Return the (x, y) coordinate for the center point of the cell that contains the specified text.  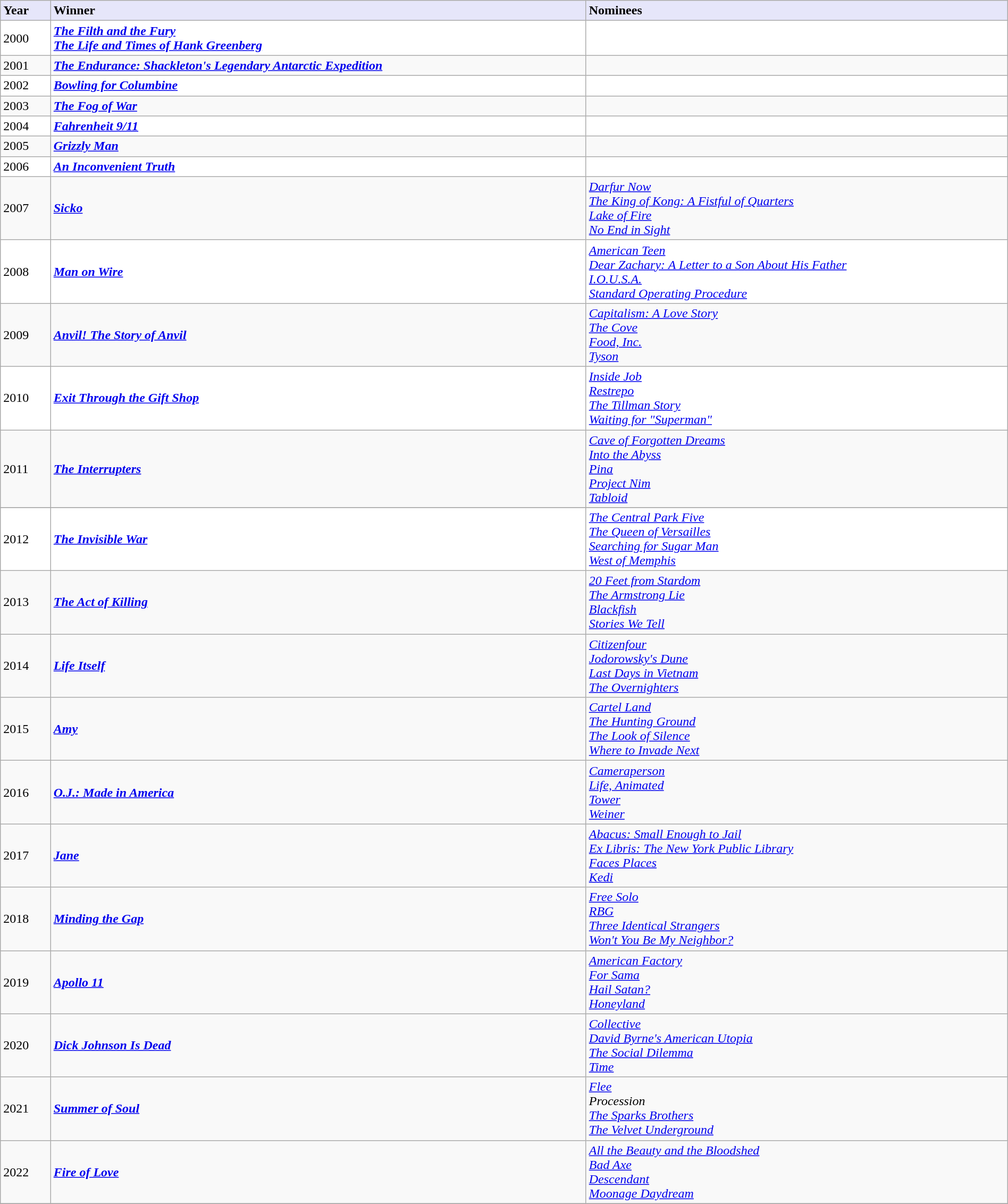
An Inconvenient Truth (318, 166)
2018 (26, 919)
Life Itself (318, 666)
Amy (318, 729)
Dick Johnson Is Dead (318, 1045)
Winner (318, 11)
Apollo 11 (318, 982)
Man on Wire (318, 271)
Capitalism: A Love StoryThe CoveFood, Inc.Tyson (796, 335)
The Invisible War (318, 539)
American TeenDear Zachary: A Letter to a Son About His FatherI.O.U.S.A.Standard Operating Procedure (796, 271)
2010 (26, 398)
2013 (26, 603)
Darfur NowThe King of Kong: A Fistful of QuartersLake of FireNo End in Sight (796, 208)
Sicko (318, 208)
Anvil! The Story of Anvil (318, 335)
Inside JobRestrepoThe Tillman StoryWaiting for "Superman" (796, 398)
The Filth and the FuryThe Life and Times of Hank Greenberg (318, 38)
Cartel LandThe Hunting GroundThe Look of SilenceWhere to Invade Next (796, 729)
O.J.: Made in America (318, 792)
2003 (26, 106)
2015 (26, 729)
2016 (26, 792)
2017 (26, 856)
Fire of Love (318, 1172)
2019 (26, 982)
2007 (26, 208)
Cave of Forgotten DreamsInto the AbyssPinaProject NimTabloid (796, 468)
CollectiveDavid Byrne's American UtopiaThe Social DilemmaTime (796, 1045)
2021 (26, 1109)
Abacus: Small Enough to JailEx Libris: The New York Public LibraryFaces PlacesKedi (796, 856)
Minding the Gap (318, 919)
2004 (26, 126)
2002 (26, 86)
Year (26, 11)
Summer of Soul (318, 1109)
2005 (26, 146)
CitizenfourJodorowsky's DuneLast Days in VietnamThe Overnighters (796, 666)
2006 (26, 166)
American FactoryFor SamaHail Satan?Honeyland (796, 982)
2009 (26, 335)
Exit Through the Gift Shop (318, 398)
Jane (318, 856)
2014 (26, 666)
CamerapersonLife, AnimatedTowerWeiner (796, 792)
2000 (26, 38)
The Act of Killing (318, 603)
All the Beauty and the BloodshedBad AxeDescendantMoonage Daydream (796, 1172)
The Endurance: Shackleton's Legendary Antarctic Expedition (318, 65)
Fahrenheit 9/11 (318, 126)
Nominees (796, 11)
20 Feet from StardomThe Armstrong LieBlackfishStories We Tell (796, 603)
2012 (26, 539)
The Interrupters (318, 468)
2001 (26, 65)
Bowling for Columbine (318, 86)
The Fog of War (318, 106)
2008 (26, 271)
Grizzly Man (318, 146)
Free SoloRBGThree Identical StrangersWon't You Be My Neighbor? (796, 919)
2011 (26, 468)
FleeProcessionThe Sparks BrothersThe Velvet Underground (796, 1109)
The Central Park FiveThe Queen of VersaillesSearching for Sugar ManWest of Memphis (796, 539)
2020 (26, 1045)
2022 (26, 1172)
